From the cell containing the given text, extract its center point as (X, Y) coordinate. 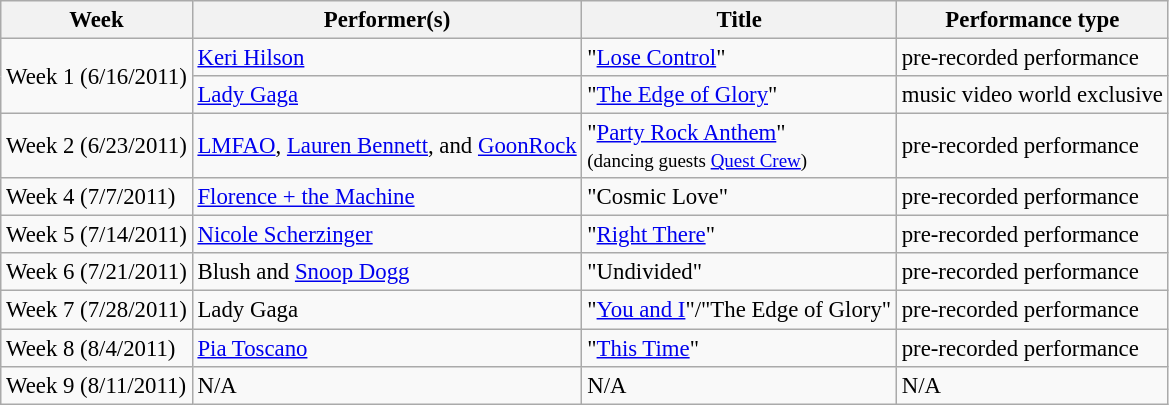
Week 5 (7/14/2011) (96, 235)
Performer(s) (387, 20)
"Undivided" (739, 273)
Week 9 (8/11/2011) (96, 385)
Keri Hilson (387, 58)
Pia Toscano (387, 348)
"The Edge of Glory" (739, 95)
Week (96, 20)
"This Time" (739, 348)
Week 1 (6/16/2011) (96, 76)
Week 8 (8/4/2011) (96, 348)
"You and I"/"The Edge of Glory" (739, 310)
"Right There" (739, 235)
Title (739, 20)
Week 7 (7/28/2011) (96, 310)
"Lose Control" (739, 58)
"Cosmic Love" (739, 197)
Week 2 (6/23/2011) (96, 146)
"Party Rock Anthem"(dancing guests Quest Crew) (739, 146)
Performance type (1032, 20)
LMFAO, Lauren Bennett, and GoonRock (387, 146)
Florence + the Machine (387, 197)
Week 6 (7/21/2011) (96, 273)
Week 4 (7/7/2011) (96, 197)
music video world exclusive (1032, 95)
Nicole Scherzinger (387, 235)
Blush and Snoop Dogg (387, 273)
